Scan for the cell matching the given text and deliver its [X, Y] coordinate at center. 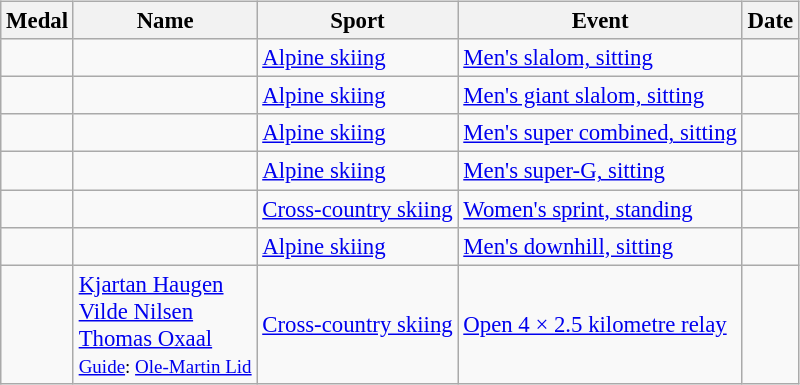
Sport [358, 21]
Date [770, 21]
Event [600, 21]
Name [165, 21]
Men's giant slalom, sitting [600, 96]
Open 4 × 2.5 kilometre relay [600, 324]
Men's super-G, sitting [600, 171]
Men's super combined, sitting [600, 133]
Women's sprint, standing [600, 209]
Men's slalom, sitting [600, 58]
Men's downhill, sitting [600, 246]
Kjartan HaugenVilde NilsenThomas OxaalGuide: Ole-Martin Lid [165, 324]
Medal [38, 21]
